Detect which cell encompasses the target text, then output its [x, y] center coordinate. 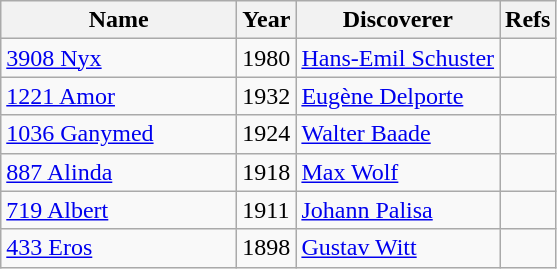
887 Alinda [119, 172]
Refs [528, 20]
1036 Ganymed [119, 134]
1932 [266, 96]
1911 [266, 210]
Johann Palisa [398, 210]
Max Wolf [398, 172]
1980 [266, 58]
Hans-Emil Schuster [398, 58]
1898 [266, 248]
Gustav Witt [398, 248]
Year [266, 20]
719 Albert [119, 210]
1924 [266, 134]
433 Eros [119, 248]
Walter Baade [398, 134]
3908 Nyx [119, 58]
Discoverer [398, 20]
1221 Amor [119, 96]
Eugène Delporte [398, 96]
1918 [266, 172]
Name [119, 20]
